Capture the cell that displays the provided text and extract its (x, y) central coordinate. 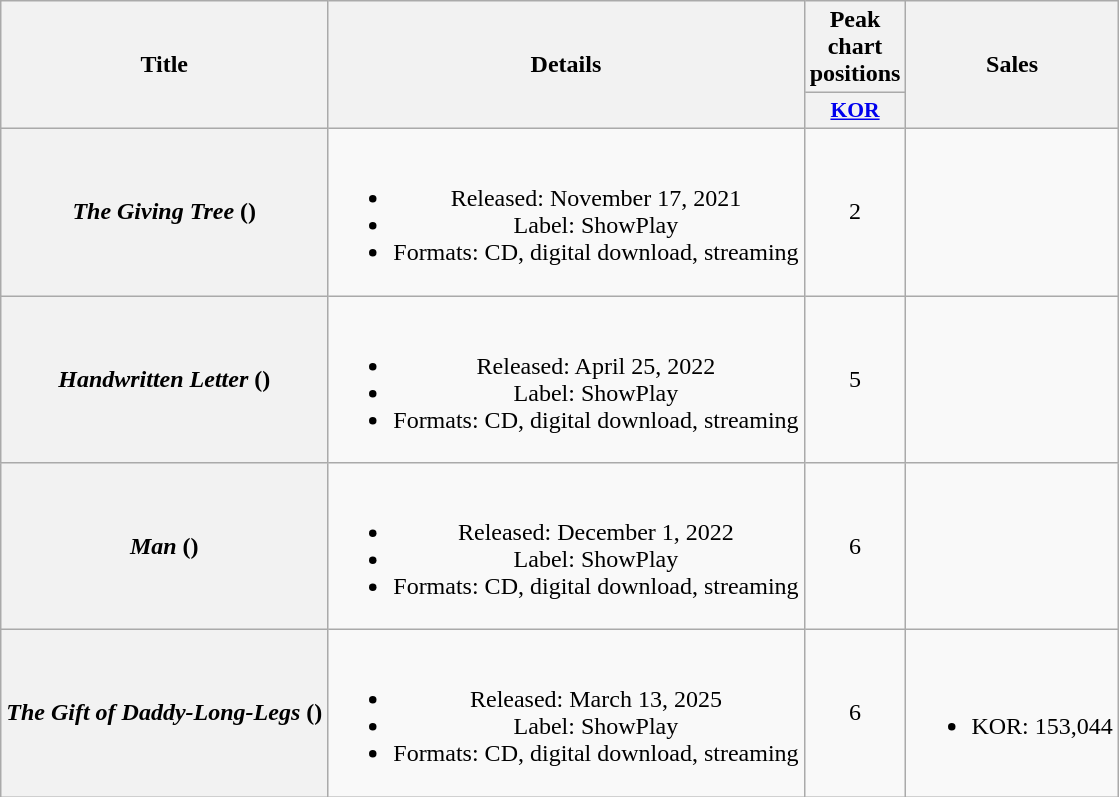
Released: April 25, 2022Label: ShowPlayFormats: CD, digital download, streaming (566, 380)
Sales (1012, 65)
5 (855, 380)
KOR (855, 111)
2 (855, 212)
Title (164, 65)
Peak chart positions (855, 47)
The Giving Tree () (164, 212)
Released: December 1, 2022Label: ShowPlayFormats: CD, digital download, streaming (566, 546)
Details (566, 65)
KOR: 153,044 (1012, 714)
Handwritten Letter () (164, 380)
The Gift of Daddy-Long-Legs () (164, 714)
Released: November 17, 2021Label: ShowPlayFormats: CD, digital download, streaming (566, 212)
Man () (164, 546)
Released: March 13, 2025Label: ShowPlayFormats: CD, digital download, streaming (566, 714)
